Detect which cell encompasses the target text, then output its (x, y) center coordinate. 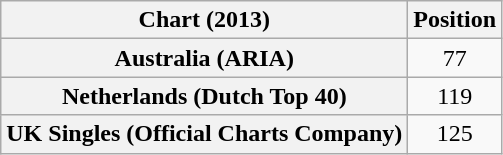
119 (455, 96)
Netherlands (Dutch Top 40) (204, 96)
UK Singles (Official Charts Company) (204, 134)
125 (455, 134)
Australia (ARIA) (204, 58)
Chart (2013) (204, 20)
Position (455, 20)
77 (455, 58)
